Return the [X, Y] coordinate for the center point of the cell that contains the specified text.  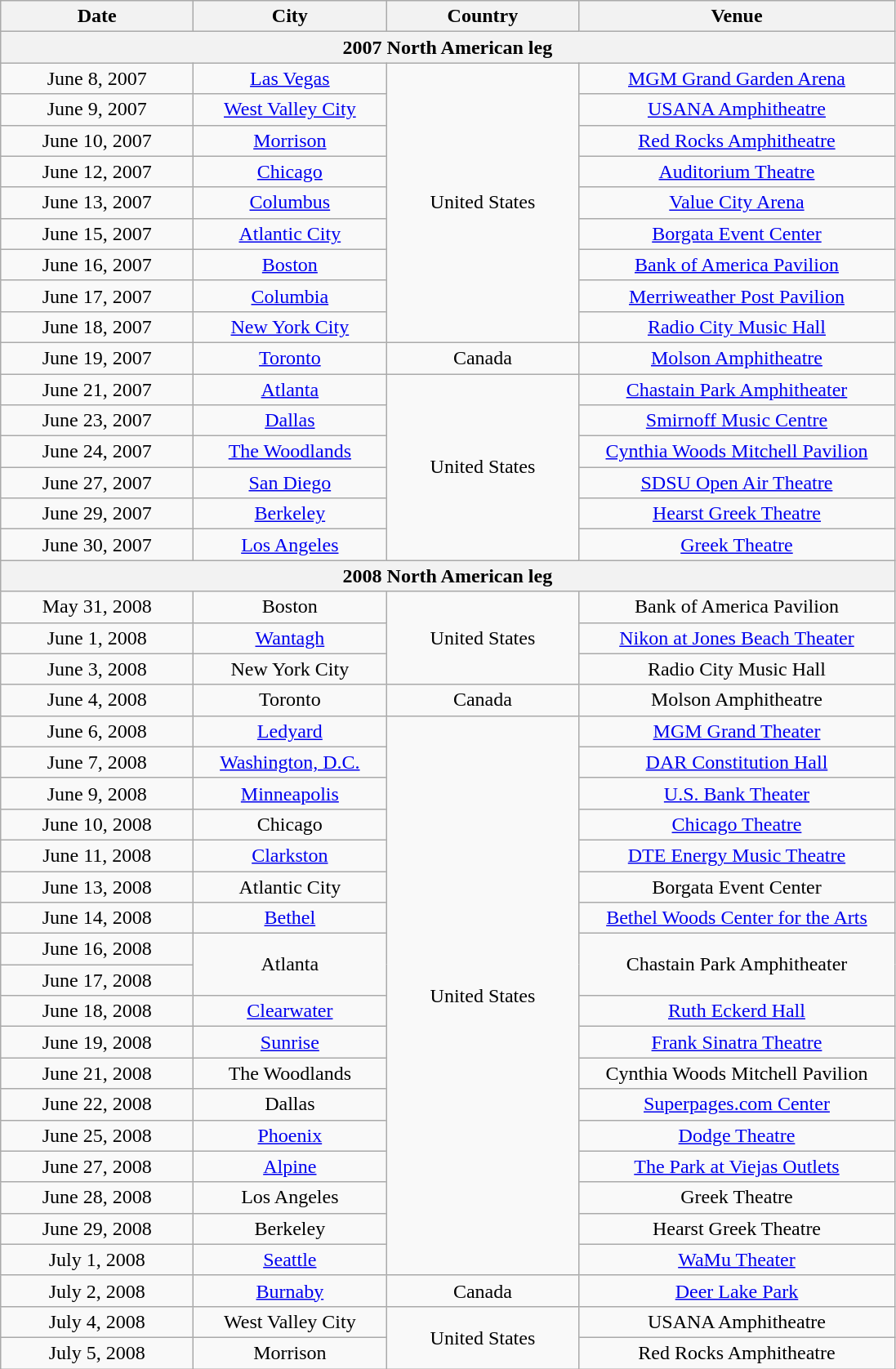
June 8, 2007 [97, 78]
June 10, 2007 [97, 140]
Auditorium Theatre [737, 172]
June 17, 2008 [97, 980]
June 24, 2007 [97, 452]
Burnaby [290, 1291]
Columbus [290, 203]
Clarkston [290, 855]
June 30, 2007 [97, 545]
San Diego [290, 483]
July 2, 2008 [97, 1291]
June 18, 2008 [97, 1011]
July 5, 2008 [97, 1353]
June 21, 2008 [97, 1073]
Columbia [290, 296]
DAR Constitution Hall [737, 762]
Alpine [290, 1166]
June 19, 2007 [97, 358]
Value City Arena [737, 203]
June 13, 2007 [97, 203]
SDSU Open Air Theatre [737, 483]
Minneapolis [290, 793]
Clearwater [290, 1011]
MGM Grand Garden Arena [737, 78]
Chicago Theatre [737, 824]
Sunrise [290, 1042]
The Park at Viejas Outlets [737, 1166]
Frank Sinatra Theatre [737, 1042]
Wantagh [290, 638]
June 29, 2008 [97, 1229]
Phoenix [290, 1135]
June 12, 2007 [97, 172]
June 4, 2008 [97, 700]
June 18, 2007 [97, 327]
June 29, 2007 [97, 514]
Smirnoff Music Centre [737, 421]
May 31, 2008 [97, 607]
Seattle [290, 1260]
June 23, 2007 [97, 421]
Washington, D.C. [290, 762]
June 6, 2008 [97, 731]
Superpages.com Center [737, 1104]
June 16, 2007 [97, 265]
June 25, 2008 [97, 1135]
Country [483, 16]
City [290, 16]
June 9, 2008 [97, 793]
June 1, 2008 [97, 638]
June 15, 2007 [97, 234]
Ledyard [290, 731]
Bethel [290, 918]
Venue [737, 16]
June 19, 2008 [97, 1042]
Las Vegas [290, 78]
DTE Energy Music Theatre [737, 855]
June 10, 2008 [97, 824]
June 21, 2007 [97, 390]
June 27, 2007 [97, 483]
June 14, 2008 [97, 918]
Deer Lake Park [737, 1291]
July 1, 2008 [97, 1260]
Date [97, 16]
June 17, 2007 [97, 296]
July 4, 2008 [97, 1322]
June 28, 2008 [97, 1197]
2008 North American leg [448, 576]
MGM Grand Theater [737, 731]
June 16, 2008 [97, 949]
Nikon at Jones Beach Theater [737, 638]
U.S. Bank Theater [737, 793]
Bethel Woods Center for the Arts [737, 918]
Dodge Theatre [737, 1135]
June 27, 2008 [97, 1166]
Ruth Eckerd Hall [737, 1011]
June 11, 2008 [97, 855]
June 3, 2008 [97, 669]
June 13, 2008 [97, 886]
June 7, 2008 [97, 762]
2007 North American leg [448, 47]
Merriweather Post Pavilion [737, 296]
June 9, 2007 [97, 109]
June 22, 2008 [97, 1104]
WaMu Theater [737, 1260]
